Determine the [X, Y] coordinate at the center of the cell enclosing the given text.  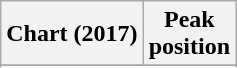
Peak position [189, 34]
Chart (2017) [72, 34]
